Detect which cell encompasses the target text, then output its [X, Y] center coordinate. 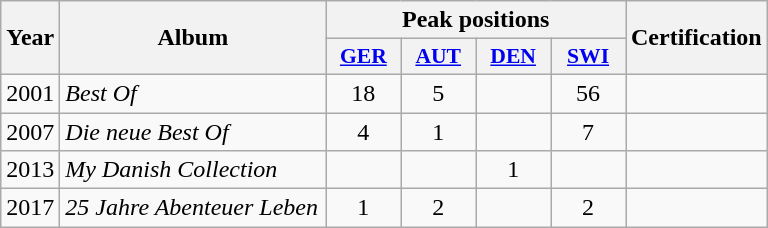
My Danish Collection [193, 170]
Album [193, 38]
7 [588, 131]
Peak positions [476, 20]
SWI [588, 57]
4 [364, 131]
DEN [514, 57]
2017 [30, 208]
56 [588, 93]
2001 [30, 93]
2007 [30, 131]
GER [364, 57]
Certification [697, 38]
25 Jahre Abenteuer Leben [193, 208]
5 [438, 93]
AUT [438, 57]
2013 [30, 170]
Best Of [193, 93]
18 [364, 93]
Year [30, 38]
Die neue Best Of [193, 131]
